Return (x, y) of the center of cell containing provided text 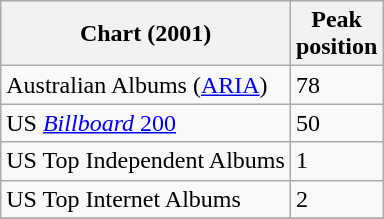
2 (336, 199)
50 (336, 123)
US Billboard 200 (146, 123)
US Top Internet Albums (146, 199)
US Top Independent Albums (146, 161)
Peakposition (336, 34)
Australian Albums (ARIA) (146, 85)
78 (336, 85)
Chart (2001) (146, 34)
1 (336, 161)
